Extract the (X, Y) coordinate from the center of the cell holding the provided text.  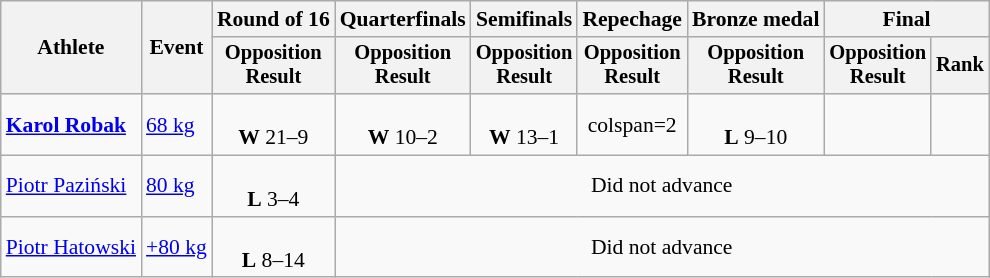
L 8–14 (274, 248)
Athlete (71, 48)
Semifinals (524, 19)
Karol Robak (71, 124)
Bronze medal (756, 19)
L 3–4 (274, 186)
Piotr Hatowski (71, 248)
+80 kg (176, 248)
Rank (960, 66)
L 9–10 (756, 124)
Event (176, 48)
Quarterfinals (403, 19)
W 13–1 (524, 124)
68 kg (176, 124)
Final (906, 19)
80 kg (176, 186)
Round of 16 (274, 19)
Repechage (632, 19)
colspan=2 (632, 124)
W 10–2 (403, 124)
W 21–9 (274, 124)
Piotr Paziński (71, 186)
